Extract the (X, Y) coordinate from the center of the cell holding the provided text.  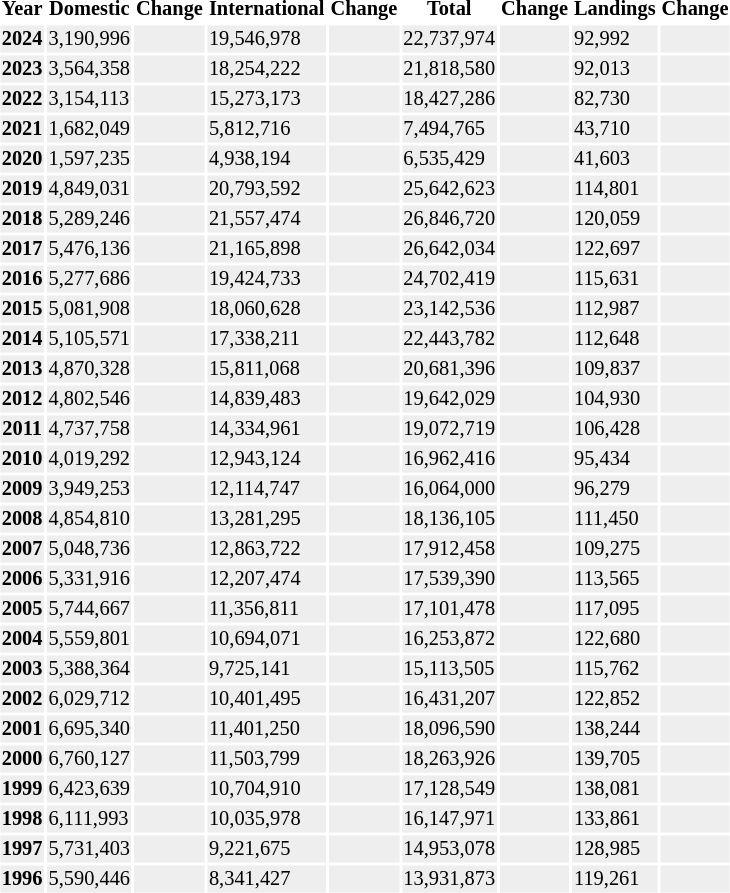
5,048,736 (90, 548)
2017 (22, 248)
20,793,592 (266, 188)
122,697 (614, 248)
12,863,722 (266, 548)
3,190,996 (90, 38)
2024 (22, 38)
11,401,250 (266, 728)
5,081,908 (90, 308)
20,681,396 (450, 368)
17,101,478 (450, 608)
13,281,295 (266, 518)
5,744,667 (90, 608)
10,704,910 (266, 788)
6,695,340 (90, 728)
96,279 (614, 488)
115,631 (614, 278)
1999 (22, 788)
92,992 (614, 38)
2008 (22, 518)
5,812,716 (266, 128)
10,035,978 (266, 818)
2002 (22, 698)
4,870,328 (90, 368)
82,730 (614, 98)
119,261 (614, 878)
2018 (22, 218)
18,136,105 (450, 518)
2003 (22, 668)
2014 (22, 338)
14,839,483 (266, 398)
115,762 (614, 668)
19,546,978 (266, 38)
2020 (22, 158)
4,802,546 (90, 398)
10,694,071 (266, 638)
5,331,916 (90, 578)
111,450 (614, 518)
5,289,246 (90, 218)
14,334,961 (266, 428)
15,811,068 (266, 368)
17,338,211 (266, 338)
18,263,926 (450, 758)
19,642,029 (450, 398)
2009 (22, 488)
9,725,141 (266, 668)
2015 (22, 308)
21,818,580 (450, 68)
9,221,675 (266, 848)
3,564,358 (90, 68)
120,059 (614, 218)
92,013 (614, 68)
4,737,758 (90, 428)
15,113,505 (450, 668)
24,702,419 (450, 278)
1998 (22, 818)
122,680 (614, 638)
17,128,549 (450, 788)
106,428 (614, 428)
12,943,124 (266, 458)
41,603 (614, 158)
5,590,446 (90, 878)
112,987 (614, 308)
11,503,799 (266, 758)
114,801 (614, 188)
21,557,474 (266, 218)
10,401,495 (266, 698)
18,060,628 (266, 308)
117,095 (614, 608)
2006 (22, 578)
2022 (22, 98)
18,254,222 (266, 68)
5,731,403 (90, 848)
122,852 (614, 698)
26,846,720 (450, 218)
6,423,639 (90, 788)
5,388,364 (90, 668)
3,949,253 (90, 488)
43,710 (614, 128)
6,029,712 (90, 698)
3,154,113 (90, 98)
2013 (22, 368)
109,837 (614, 368)
1,597,235 (90, 158)
16,064,000 (450, 488)
4,849,031 (90, 188)
2000 (22, 758)
104,930 (614, 398)
2004 (22, 638)
23,142,536 (450, 308)
2016 (22, 278)
138,244 (614, 728)
17,912,458 (450, 548)
7,494,765 (450, 128)
2023 (22, 68)
26,642,034 (450, 248)
4,854,810 (90, 518)
11,356,811 (266, 608)
2005 (22, 608)
6,111,993 (90, 818)
19,072,719 (450, 428)
1997 (22, 848)
22,443,782 (450, 338)
4,938,194 (266, 158)
13,931,873 (450, 878)
5,105,571 (90, 338)
16,147,971 (450, 818)
16,431,207 (450, 698)
2001 (22, 728)
2019 (22, 188)
2012 (22, 398)
5,559,801 (90, 638)
22,737,974 (450, 38)
2010 (22, 458)
2011 (22, 428)
109,275 (614, 548)
5,476,136 (90, 248)
18,427,286 (450, 98)
16,962,416 (450, 458)
2021 (22, 128)
6,535,429 (450, 158)
95,434 (614, 458)
14,953,078 (450, 848)
6,760,127 (90, 758)
15,273,173 (266, 98)
25,642,623 (450, 188)
139,705 (614, 758)
128,985 (614, 848)
18,096,590 (450, 728)
8,341,427 (266, 878)
133,861 (614, 818)
12,114,747 (266, 488)
19,424,733 (266, 278)
112,648 (614, 338)
16,253,872 (450, 638)
2007 (22, 548)
17,539,390 (450, 578)
5,277,686 (90, 278)
1,682,049 (90, 128)
12,207,474 (266, 578)
4,019,292 (90, 458)
113,565 (614, 578)
138,081 (614, 788)
1996 (22, 878)
21,165,898 (266, 248)
